Return the (X, Y) coordinate for the center point of the cell that contains the specified text.  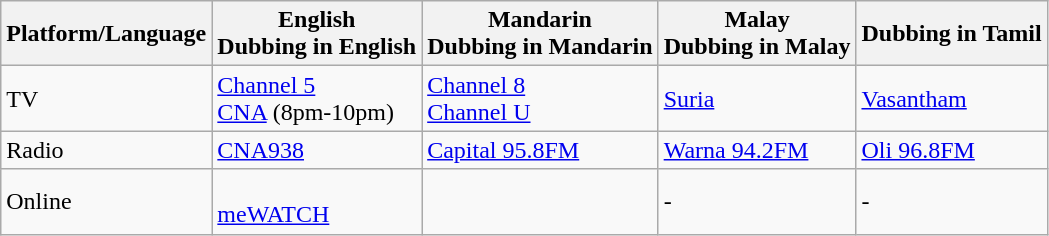
Oli 96.8FM (952, 150)
Mandarin Dubbing in Mandarin (540, 34)
Malay Dubbing in Malay (757, 34)
Vasantham (952, 98)
Channel 8 Channel U (540, 98)
Platform/Language (106, 34)
CNA938 (317, 150)
Radio (106, 150)
Warna 94.2FM (757, 150)
Channel 5 CNA (8pm-10pm) (317, 98)
Suria (757, 98)
English Dubbing in English (317, 34)
Online (106, 202)
Capital 95.8FM (540, 150)
meWATCH (317, 202)
Dubbing in Tamil (952, 34)
TV (106, 98)
